Find where the given text appears and provide that cell's center as [X, Y] coordinate. 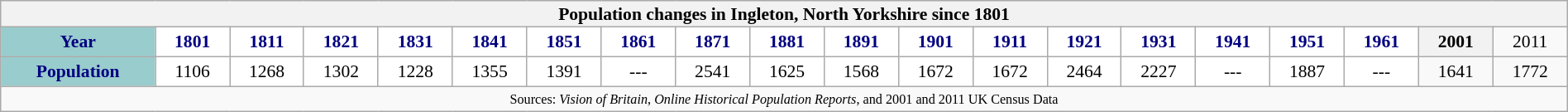
1891 [861, 42]
1931 [1159, 42]
1106 [193, 71]
1961 [1381, 42]
1391 [564, 71]
1871 [713, 42]
Population [78, 71]
Sources: Vision of Britain, Online Historical Population Reports, and 2001 and 2011 UK Census Data [784, 100]
1268 [267, 71]
1811 [267, 42]
1951 [1307, 42]
1625 [787, 71]
2541 [713, 71]
1941 [1233, 42]
1861 [638, 42]
2227 [1159, 71]
1921 [1084, 42]
1911 [1010, 42]
1841 [490, 42]
1801 [193, 42]
1821 [341, 42]
1851 [564, 42]
Year [78, 42]
1831 [415, 42]
2464 [1084, 71]
2011 [1530, 42]
1641 [1456, 71]
1772 [1530, 71]
1887 [1307, 71]
1302 [341, 71]
1881 [787, 42]
1228 [415, 71]
Population changes in Ingleton, North Yorkshire since 1801 [784, 14]
1568 [861, 71]
2001 [1456, 42]
1901 [935, 42]
1355 [490, 71]
